Extract the [x, y] coordinate from the center of the cell holding the provided text.  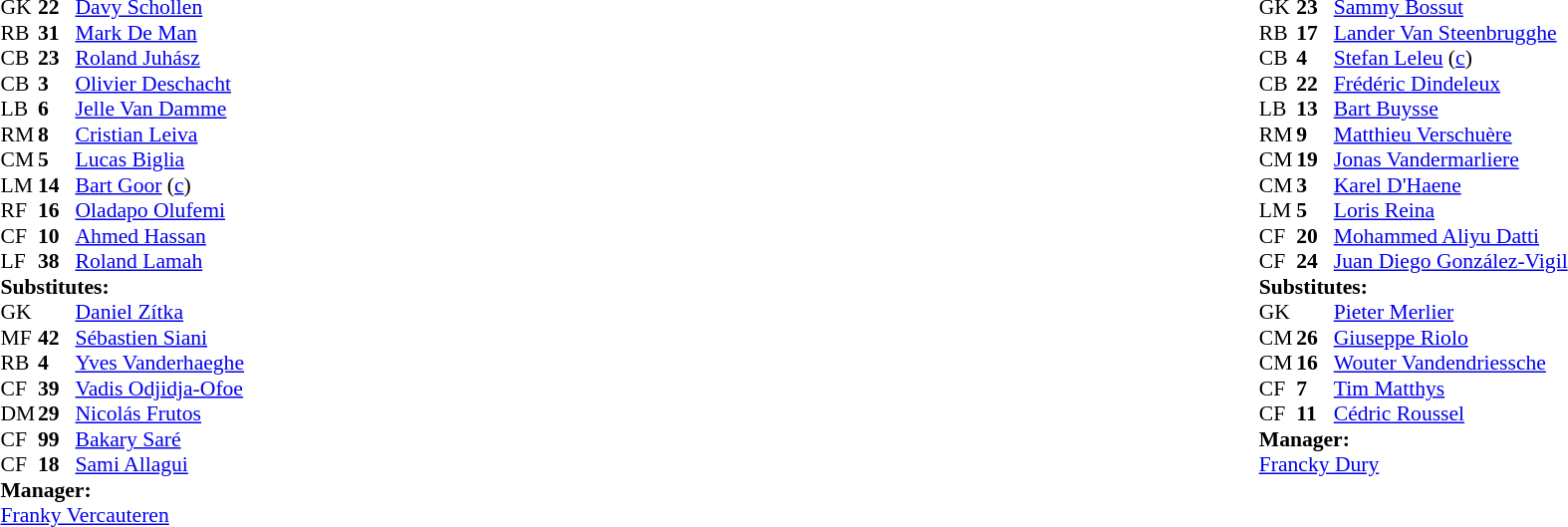
14 [57, 185]
Jonas Vandermarliere [1450, 160]
31 [57, 33]
Oladapo Olufemi [159, 210]
Cédric Roussel [1450, 413]
Juan Diego González-Vigil [1450, 262]
Roland Juhász [159, 59]
38 [57, 262]
Lucas Biglia [159, 160]
Frédéric Dindeleux [1450, 84]
11 [1315, 413]
Loris Reina [1450, 210]
Lander Van Steenbrugghe [1450, 33]
Daniel Zítka [159, 312]
8 [57, 134]
Bart Goor (c) [159, 185]
Nicolás Frutos [159, 413]
19 [1315, 160]
Stefan Leleu (c) [1450, 59]
Bart Buysse [1450, 109]
Karel D'Haene [1450, 185]
Pieter Merlier [1450, 312]
Ahmed Hassan [159, 236]
9 [1315, 134]
Matthieu Verschuère [1450, 134]
Vadis Odjidja-Ofoe [159, 389]
DM [19, 413]
LF [19, 262]
Roland Lamah [159, 262]
Olivier Deschacht [159, 84]
Cristian Leiva [159, 134]
23 [57, 59]
22 [1315, 84]
6 [57, 109]
29 [57, 413]
39 [57, 389]
26 [1315, 338]
Bakary Saré [159, 439]
42 [57, 338]
17 [1315, 33]
24 [1315, 262]
RF [19, 210]
99 [57, 439]
Francky Dury [1414, 465]
Tim Matthys [1450, 389]
MF [19, 338]
Mark De Man [159, 33]
7 [1315, 389]
Sébastien Siani [159, 338]
Wouter Vandendriessche [1450, 364]
20 [1315, 236]
Sami Allagui [159, 465]
13 [1315, 109]
Yves Vanderhaeghe [159, 364]
Jelle Van Damme [159, 109]
Mohammed Aliyu Datti [1450, 236]
10 [57, 236]
Giuseppe Riolo [1450, 338]
18 [57, 465]
